Output the [X, Y] coordinate of the center of the cell containing the given text.  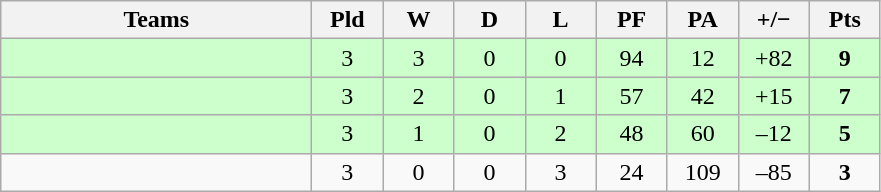
+/− [774, 20]
9 [844, 58]
D [490, 20]
PF [632, 20]
W [418, 20]
48 [632, 134]
–85 [774, 172]
12 [702, 58]
57 [632, 96]
PA [702, 20]
Pts [844, 20]
+15 [774, 96]
5 [844, 134]
Teams [156, 20]
7 [844, 96]
–12 [774, 134]
+82 [774, 58]
24 [632, 172]
L [560, 20]
109 [702, 172]
60 [702, 134]
94 [632, 58]
Pld [348, 20]
42 [702, 96]
